Determine the (X, Y) coordinate at the center of the cell enclosing the given text.  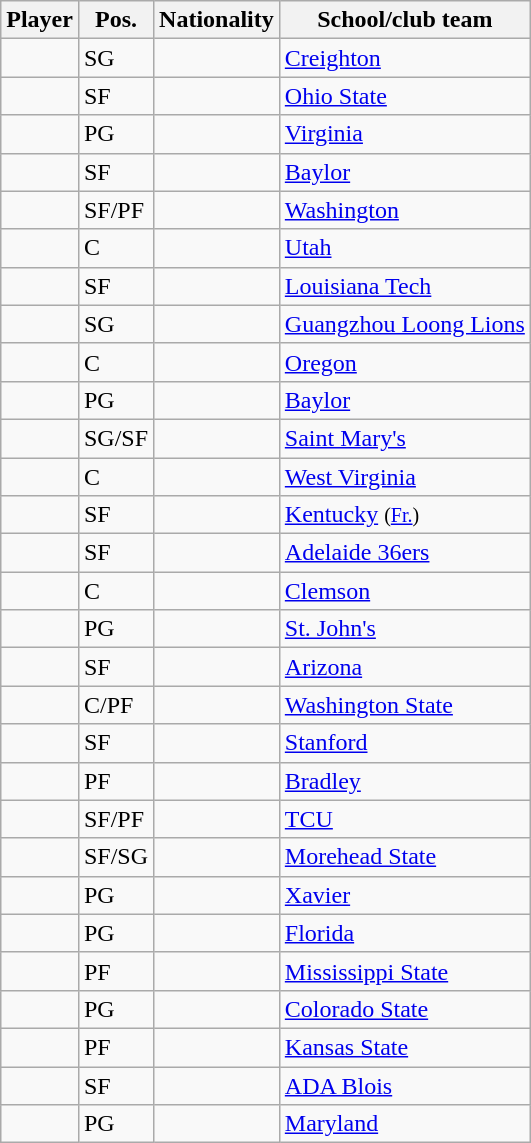
School/club team (404, 20)
Oregon (404, 362)
Utah (404, 248)
SF/SG (116, 857)
Virginia (404, 134)
TCU (404, 819)
Colorado State (404, 1009)
Stanford (404, 743)
Xavier (404, 895)
Saint Mary's (404, 438)
Adelaide 36ers (404, 553)
Florida (404, 933)
Kentucky (Fr.) (404, 515)
West Virginia (404, 477)
Creighton (404, 58)
St. John's (404, 629)
Morehead State (404, 857)
SG/SF (116, 438)
Bradley (404, 781)
Player (40, 20)
Maryland (404, 1124)
Guangzhou Loong Lions (404, 324)
Ohio State (404, 96)
Kansas State (404, 1047)
Clemson (404, 591)
Louisiana Tech (404, 286)
Arizona (404, 667)
Washington (404, 210)
Washington State (404, 705)
Mississippi State (404, 971)
Nationality (217, 20)
Pos. (116, 20)
ADA Blois (404, 1085)
C/PF (116, 705)
